From the cell containing the given text, extract its center point as [x, y] coordinate. 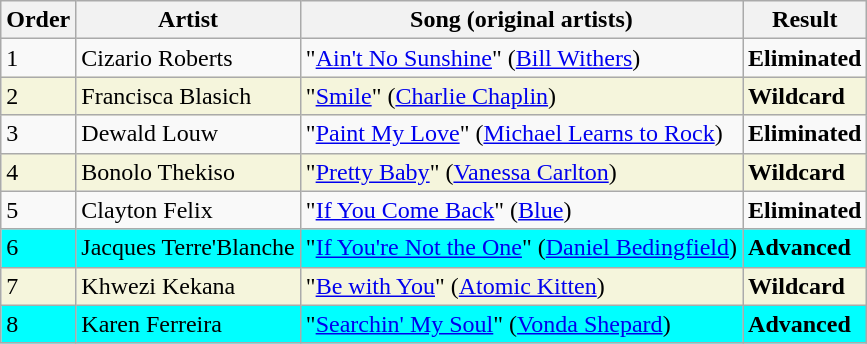
"Searchin' My Soul" (Vonda Shepard) [521, 324]
"Paint My Love" (Michael Learns to Rock) [521, 134]
3 [38, 134]
Bonolo Thekiso [188, 172]
Cizario Roberts [188, 58]
6 [38, 248]
Artist [188, 20]
4 [38, 172]
"If You're Not the One" (Daniel Bedingfield) [521, 248]
Song (original artists) [521, 20]
"Pretty Baby" (Vanessa Carlton) [521, 172]
Clayton Felix [188, 210]
5 [38, 210]
Jacques Terre'Blanche [188, 248]
8 [38, 324]
Khwezi Kekana [188, 286]
Karen Ferreira [188, 324]
"Be with You" (Atomic Kitten) [521, 286]
2 [38, 96]
7 [38, 286]
Francisca Blasich [188, 96]
1 [38, 58]
Result [805, 20]
"Smile" (Charlie Chaplin) [521, 96]
Dewald Louw [188, 134]
Order [38, 20]
"Ain't No Sunshine" (Bill Withers) [521, 58]
"If You Come Back" (Blue) [521, 210]
